Pinpoint the cell where the given text exists, returning its [x, y] midpoint coordinate. 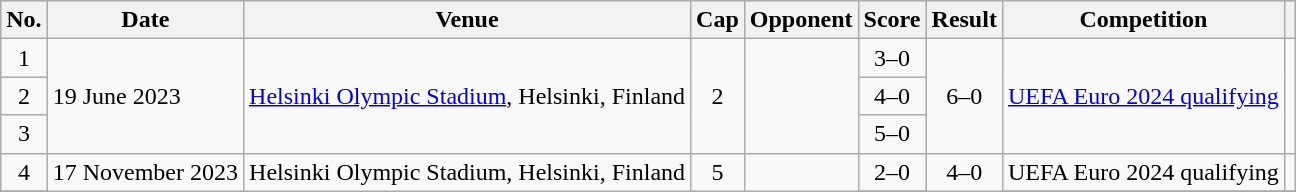
1 [24, 58]
5 [718, 172]
3–0 [892, 58]
Competition [1143, 20]
6–0 [964, 96]
No. [24, 20]
5–0 [892, 134]
Cap [718, 20]
Result [964, 20]
4 [24, 172]
Date [145, 20]
Score [892, 20]
17 November 2023 [145, 172]
Venue [468, 20]
19 June 2023 [145, 96]
3 [24, 134]
Opponent [801, 20]
2–0 [892, 172]
